Return (x, y) of the center of cell containing provided text 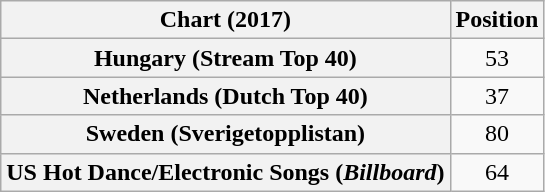
80 (497, 134)
US Hot Dance/Electronic Songs (Billboard) (226, 172)
64 (497, 172)
Netherlands (Dutch Top 40) (226, 96)
Sweden (Sverigetopplistan) (226, 134)
37 (497, 96)
Position (497, 20)
Hungary (Stream Top 40) (226, 58)
Chart (2017) (226, 20)
53 (497, 58)
